Identify which cell holds the provided text, then report its [X, Y] central coordinate. 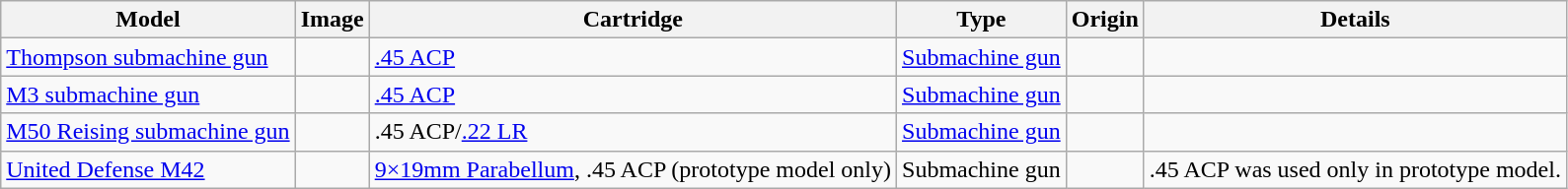
Type [982, 20]
Cartridge [633, 20]
9×19mm Parabellum, .45 ACP (prototype model only) [633, 169]
M50 Reising submachine gun [148, 132]
United Defense M42 [148, 169]
Model [148, 20]
Details [1355, 20]
Image [332, 20]
.45 ACP was used only in prototype model. [1355, 169]
Thompson submachine gun [148, 57]
M3 submachine gun [148, 94]
Origin [1105, 20]
.45 ACP/.22 LR [633, 132]
